Return the (X, Y) coordinate for the center point of the cell that contains the specified text.  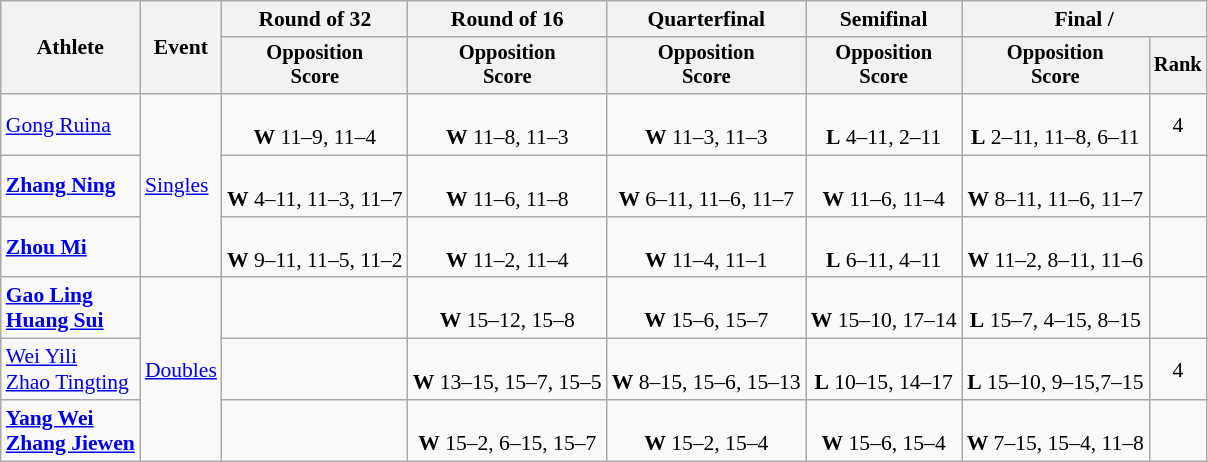
Zhang Ning (70, 186)
Wei YiliZhao Tingting (70, 370)
L 15–10, 9–15,7–15 (1056, 370)
Gao LingHuang Sui (70, 308)
Zhou Mi (70, 248)
W 15–10, 17–14 (884, 308)
W 11–4, 11–1 (706, 248)
W 11–2, 8–11, 11–6 (1056, 248)
Round of 16 (508, 19)
W 6–11, 11–6, 11–7 (706, 186)
W 11–9, 11–4 (315, 124)
L 2–11, 11–8, 6–11 (1056, 124)
Event (181, 48)
W 9–11, 11–5, 11–2 (315, 248)
W 11–2, 11–4 (508, 248)
L 4–11, 2–11 (884, 124)
W 15–6, 15–7 (706, 308)
L 6–11, 4–11 (884, 248)
W 11–3, 11–3 (706, 124)
W 8–15, 15–6, 15–13 (706, 370)
W 15–6, 15–4 (884, 430)
W 11–6, 11–8 (508, 186)
W 15–2, 6–15, 15–7 (508, 430)
Final / (1084, 19)
W 15–2, 15–4 (706, 430)
Quarterfinal (706, 19)
Semifinal (884, 19)
W 13–15, 15–7, 15–5 (508, 370)
Athlete (70, 48)
W 7–15, 15–4, 11–8 (1056, 430)
W 4–11, 11–3, 11–7 (315, 186)
Singles (181, 186)
W 11–8, 11–3 (508, 124)
Rank (1178, 66)
W 15–12, 15–8 (508, 308)
Doubles (181, 370)
W 8–11, 11–6, 11–7 (1056, 186)
L 10–15, 14–17 (884, 370)
W 11–6, 11–4 (884, 186)
Gong Ruina (70, 124)
Round of 32 (315, 19)
L 15–7, 4–15, 8–15 (1056, 308)
Yang WeiZhang Jiewen (70, 430)
